Extract the [x, y] coordinate from the center of the cell holding the provided text.  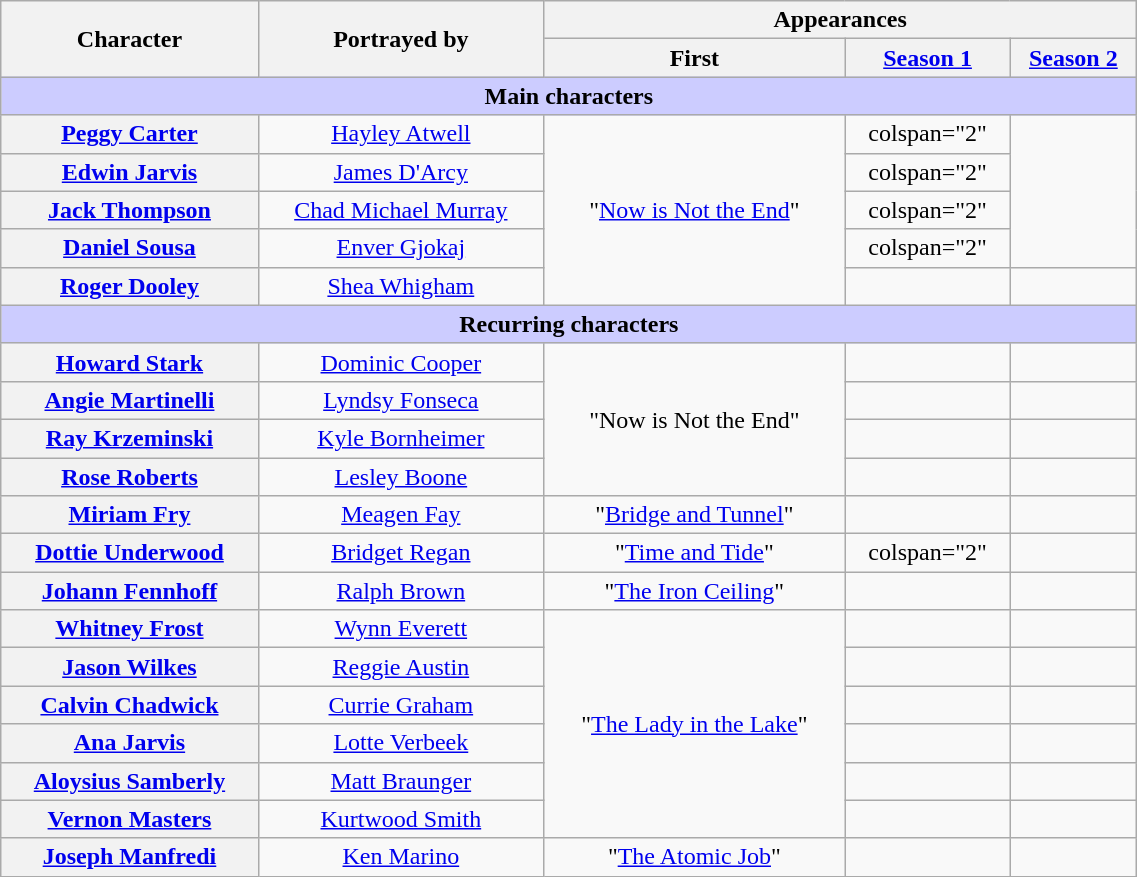
Wynn Everett [400, 629]
"Time and Tide" [694, 553]
First [694, 58]
Edwin Jarvis [130, 172]
Calvin Chadwick [130, 705]
Miriam Fry [130, 515]
Character [130, 39]
"Bridge and Tunnel" [694, 515]
Enver Gjokaj [400, 248]
Dottie Underwood [130, 553]
"The Lady in the Lake" [694, 724]
Aloysius Samberly [130, 781]
James D'Arcy [400, 172]
Ana Jarvis [130, 743]
Howard Stark [130, 362]
Appearances [840, 20]
Season 1 [928, 58]
Whitney Frost [130, 629]
Bridget Regan [400, 553]
Lesley Boone [400, 477]
Jason Wilkes [130, 667]
Lotte Verbeek [400, 743]
Ken Marino [400, 857]
Season 2 [1074, 58]
Main characters [569, 96]
Johann Fennhoff [130, 591]
Shea Whigham [400, 286]
Angie Martinelli [130, 400]
Currie Graham [400, 705]
Recurring characters [569, 324]
Lyndsy Fonseca [400, 400]
Dominic Cooper [400, 362]
Jack Thompson [130, 210]
Kyle Bornheimer [400, 438]
Reggie Austin [400, 667]
Hayley Atwell [400, 134]
Roger Dooley [130, 286]
Daniel Sousa [130, 248]
Ray Krzeminski [130, 438]
Rose Roberts [130, 477]
Joseph Manfredi [130, 857]
Matt Braunger [400, 781]
Portrayed by [400, 39]
Vernon Masters [130, 819]
Ralph Brown [400, 591]
"The Iron Ceiling" [694, 591]
Meagen Fay [400, 515]
Chad Michael Murray [400, 210]
Kurtwood Smith [400, 819]
Peggy Carter [130, 134]
"The Atomic Job" [694, 857]
